Output the (X, Y) coordinate of the center of the cell containing the given text.  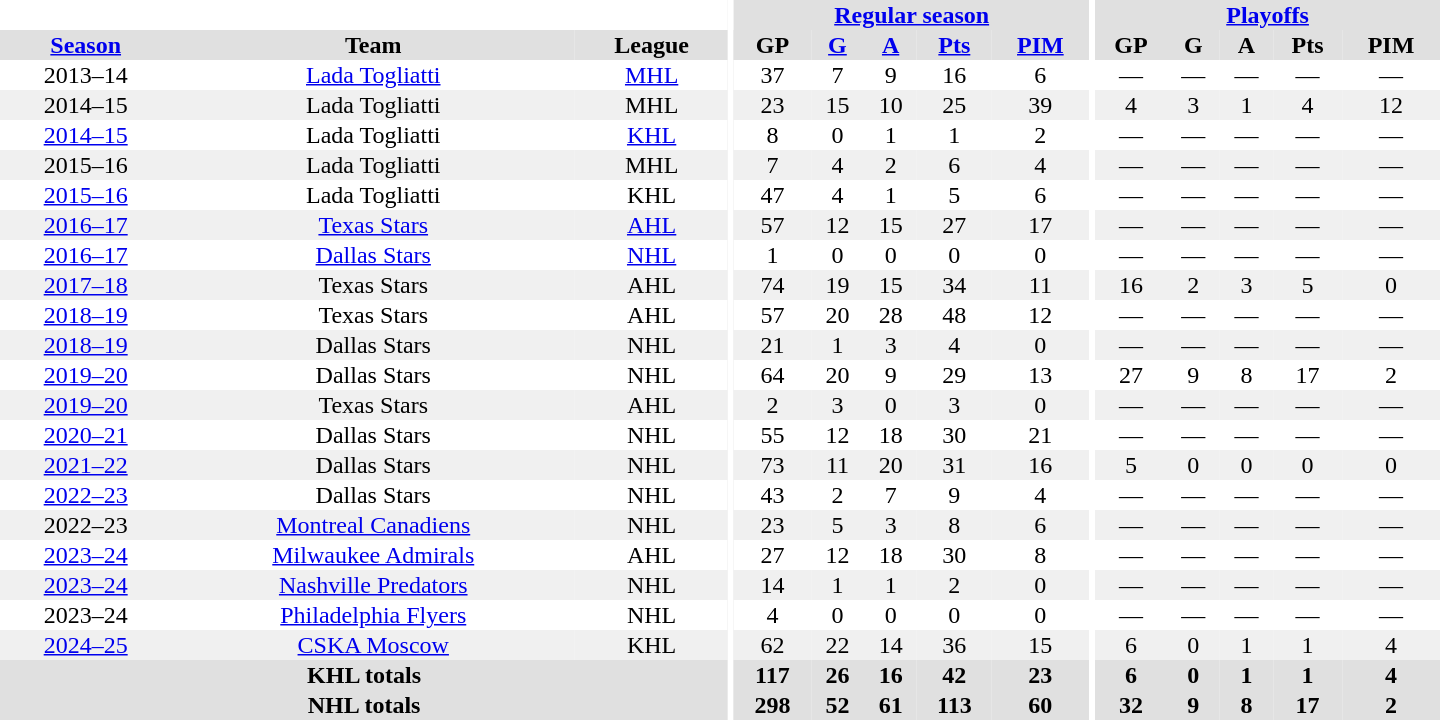
Nashville Predators (373, 585)
CSKA Moscow (373, 645)
NHL totals (364, 705)
Philadelphia Flyers (373, 615)
55 (772, 435)
19 (838, 285)
2021–22 (86, 465)
25 (954, 105)
73 (772, 465)
2017–18 (86, 285)
2013–14 (86, 75)
Playoffs (1268, 15)
43 (772, 495)
36 (954, 645)
28 (890, 315)
113 (954, 705)
117 (772, 675)
48 (954, 315)
29 (954, 375)
32 (1131, 705)
League (652, 45)
37 (772, 75)
22 (838, 645)
10 (890, 105)
74 (772, 285)
2024–25 (86, 645)
47 (772, 195)
Season (86, 45)
42 (954, 675)
34 (954, 285)
Milwaukee Admirals (373, 555)
13 (1040, 375)
52 (838, 705)
Regular season (912, 15)
KHL totals (364, 675)
31 (954, 465)
26 (838, 675)
60 (1040, 705)
Team (373, 45)
Montreal Canadiens (373, 525)
39 (1040, 105)
298 (772, 705)
61 (890, 705)
64 (772, 375)
2020–21 (86, 435)
62 (772, 645)
